Find where the given text appears and provide that cell's center as [x, y] coordinate. 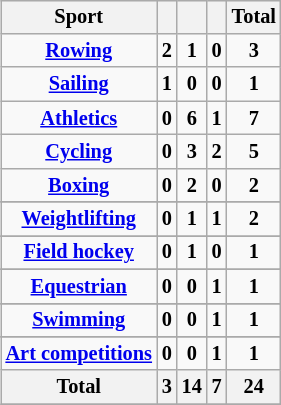
5 [254, 152]
Field hockey [79, 253]
Weightlifting [79, 219]
Cycling [79, 152]
Equestrian [79, 286]
6 [192, 118]
Swimming [79, 320]
24 [254, 387]
14 [192, 387]
Boxing [79, 185]
Sailing [79, 84]
Athletics [79, 118]
Sport [79, 17]
Rowing [79, 51]
Art competitions [79, 354]
